Capture the cell that displays the provided text and extract its (X, Y) central coordinate. 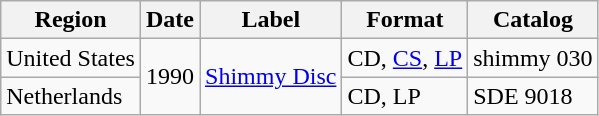
1990 (170, 77)
Catalog (533, 20)
shimmy 030 (533, 58)
CD, CS, LP (405, 58)
Date (170, 20)
Shimmy Disc (271, 77)
United States (71, 58)
Label (271, 20)
CD, LP (405, 96)
Region (71, 20)
SDE 9018 (533, 96)
Format (405, 20)
Netherlands (71, 96)
